Output the (x, y) coordinate of the center of the cell containing the given text.  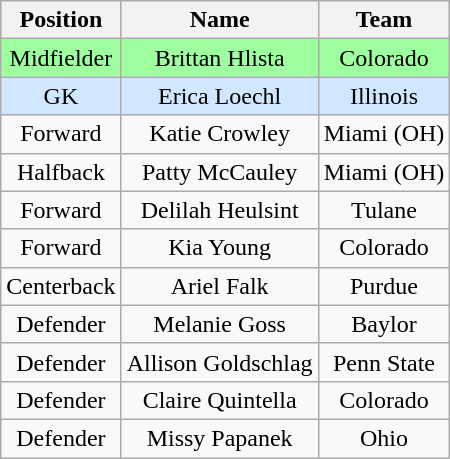
Illinois (384, 96)
Team (384, 20)
Penn State (384, 362)
Delilah Heulsint (220, 210)
Ariel Falk (220, 286)
Missy Papanek (220, 438)
Claire Quintella (220, 400)
Melanie Goss (220, 324)
Name (220, 20)
Erica Loechl (220, 96)
Patty McCauley (220, 172)
Centerback (61, 286)
GK (61, 96)
Tulane (384, 210)
Katie Crowley (220, 134)
Brittan Hlista (220, 58)
Purdue (384, 286)
Ohio (384, 438)
Baylor (384, 324)
Kia Young (220, 248)
Halfback (61, 172)
Position (61, 20)
Allison Goldschlag (220, 362)
Midfielder (61, 58)
